Extract the (X, Y) coordinate from the center of the cell holding the provided text.  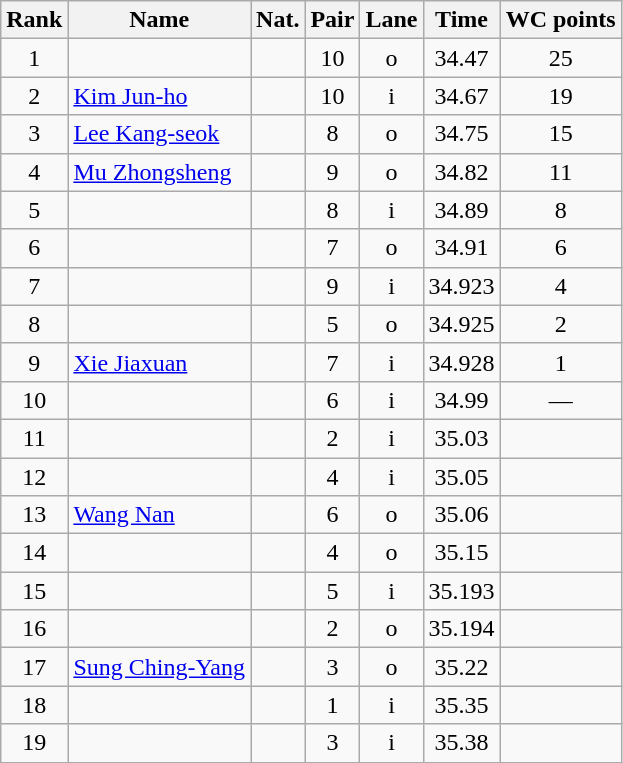
— (560, 400)
Wang Nan (160, 515)
Pair (332, 20)
34.89 (462, 210)
35.194 (462, 629)
35.03 (462, 438)
WC points (560, 20)
12 (34, 477)
35.38 (462, 743)
35.15 (462, 553)
Mu Zhongsheng (160, 172)
34.99 (462, 400)
34.67 (462, 96)
16 (34, 629)
35.06 (462, 515)
Time (462, 20)
18 (34, 705)
13 (34, 515)
35.05 (462, 477)
Lee Kang-seok (160, 134)
Name (160, 20)
34.47 (462, 58)
35.22 (462, 667)
34.75 (462, 134)
34.928 (462, 362)
Sung Ching-Yang (160, 667)
Xie Jiaxuan (160, 362)
17 (34, 667)
25 (560, 58)
Nat. (278, 20)
35.35 (462, 705)
34.91 (462, 248)
14 (34, 553)
34.82 (462, 172)
Lane (392, 20)
Rank (34, 20)
34.923 (462, 286)
35.193 (462, 591)
34.925 (462, 324)
Kim Jun-ho (160, 96)
